Locate the cell with the specified text and output its [X, Y] center coordinate. 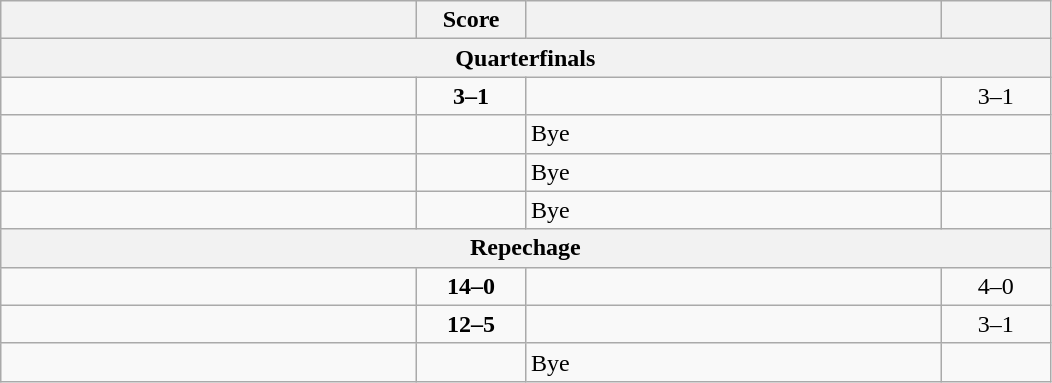
Score [472, 20]
Quarterfinals [526, 58]
12–5 [472, 324]
Repechage [526, 248]
14–0 [472, 286]
4–0 [996, 286]
